Locate the cell with the specified text and output its (X, Y) center coordinate. 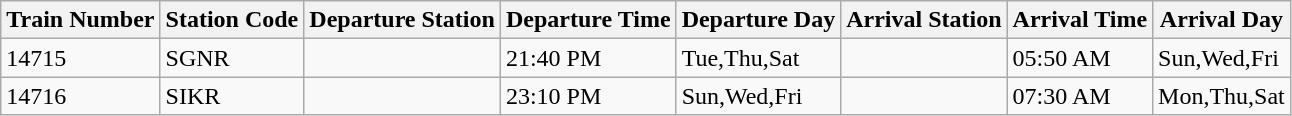
Mon,Thu,Sat (1222, 96)
14715 (80, 58)
14716 (80, 96)
SGNR (232, 58)
Arrival Time (1080, 20)
Tue,Thu,Sat (758, 58)
Station Code (232, 20)
Arrival Day (1222, 20)
23:10 PM (588, 96)
07:30 AM (1080, 96)
Departure Day (758, 20)
21:40 PM (588, 58)
Departure Time (588, 20)
Departure Station (402, 20)
Train Number (80, 20)
Arrival Station (924, 20)
SIKR (232, 96)
05:50 AM (1080, 58)
